Detect which cell encompasses the target text, then output its (X, Y) center coordinate. 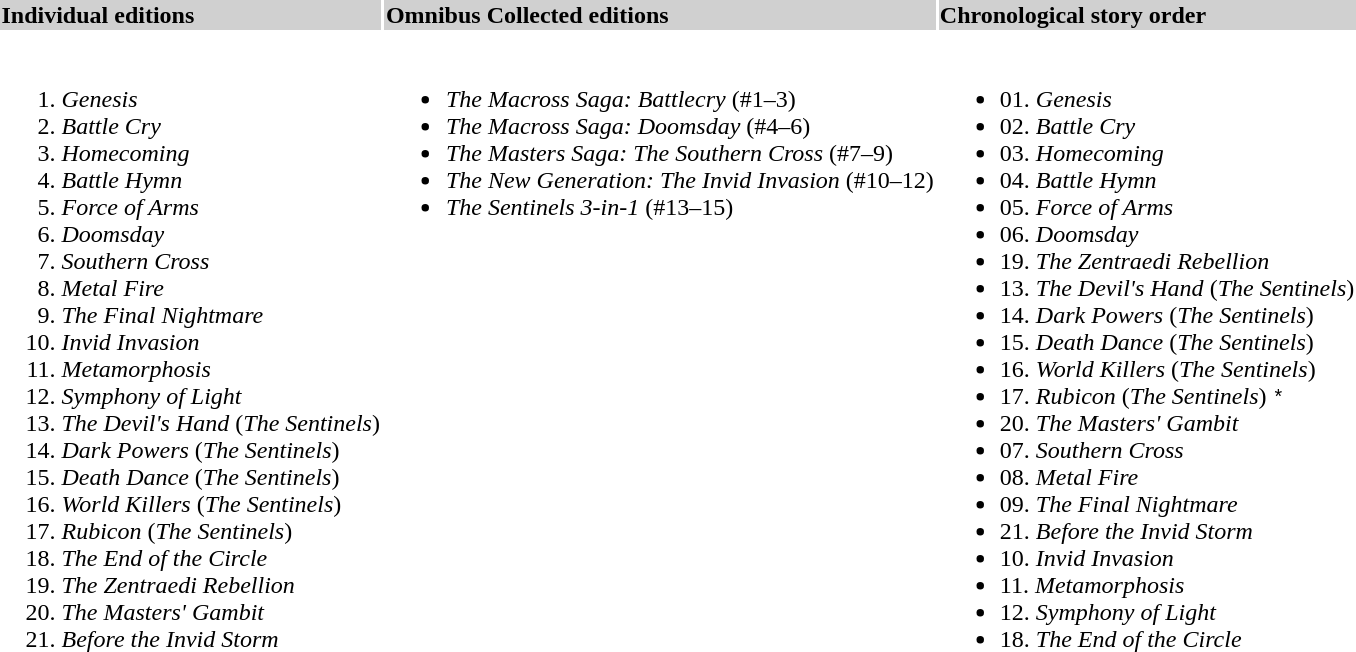
Chronological story order (1146, 15)
Omnibus Collected editions (660, 15)
Individual editions (190, 15)
